Search for the cell housing the specified text and yield its (x, y) center coordinate. 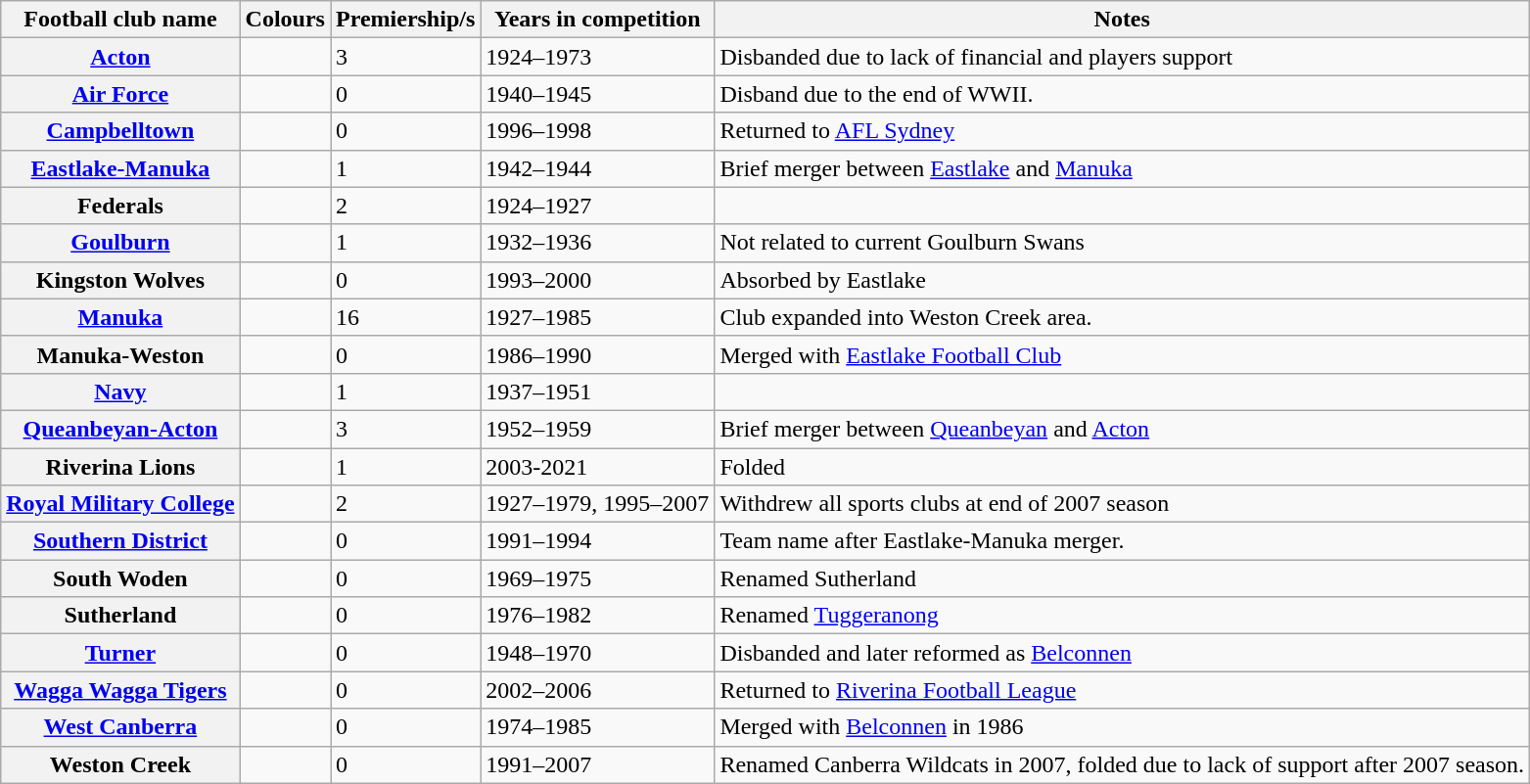
Disband due to the end of WWII. (1122, 94)
Returned to Riverina Football League (1122, 690)
Kingston Wolves (120, 280)
Brief merger between Eastlake and Manuka (1122, 168)
Notes (1122, 20)
1932–1936 (597, 243)
1976–1982 (597, 616)
Federals (120, 206)
Brief merger between Queanbeyan and Acton (1122, 429)
1993–2000 (597, 280)
Acton (120, 57)
1940–1945 (597, 94)
Renamed Tuggeranong (1122, 616)
Returned to AFL Sydney (1122, 131)
Premiership/s (405, 20)
1986–1990 (597, 354)
1996–1998 (597, 131)
1991–1994 (597, 541)
Wagga Wagga Tigers (120, 690)
1942–1944 (597, 168)
Queanbeyan-Acton (120, 429)
Football club name (120, 20)
Weston Creek (120, 764)
Royal Military College (120, 504)
Riverina Lions (120, 467)
Southern District (120, 541)
1924–1973 (597, 57)
1948–1970 (597, 653)
16 (405, 317)
Renamed Sutherland (1122, 578)
1927–1985 (597, 317)
Manuka (120, 317)
Folded (1122, 467)
1974–1985 (597, 727)
2002–2006 (597, 690)
1952–1959 (597, 429)
Merged with Eastlake Football Club (1122, 354)
Years in competition (597, 20)
Campbelltown (120, 131)
1991–2007 (597, 764)
1969–1975 (597, 578)
Merged with Belconnen in 1986 (1122, 727)
1927–1979, 1995–2007 (597, 504)
Navy (120, 392)
Sutherland (120, 616)
Renamed Canberra Wildcats in 2007, folded due to lack of support after 2007 season. (1122, 764)
Manuka-Weston (120, 354)
Goulburn (120, 243)
Disbanded due to lack of financial and players support (1122, 57)
Absorbed by Eastlake (1122, 280)
West Canberra (120, 727)
Turner (120, 653)
Withdrew all sports clubs at end of 2007 season (1122, 504)
Air Force (120, 94)
Club expanded into Weston Creek area. (1122, 317)
2003-2021 (597, 467)
1937–1951 (597, 392)
Eastlake-Manuka (120, 168)
Disbanded and later reformed as Belconnen (1122, 653)
Team name after Eastlake-Manuka merger. (1122, 541)
Not related to current Goulburn Swans (1122, 243)
South Woden (120, 578)
1924–1927 (597, 206)
Colours (285, 20)
